Return the (X, Y) coordinate for the center point of the cell that contains the specified text.  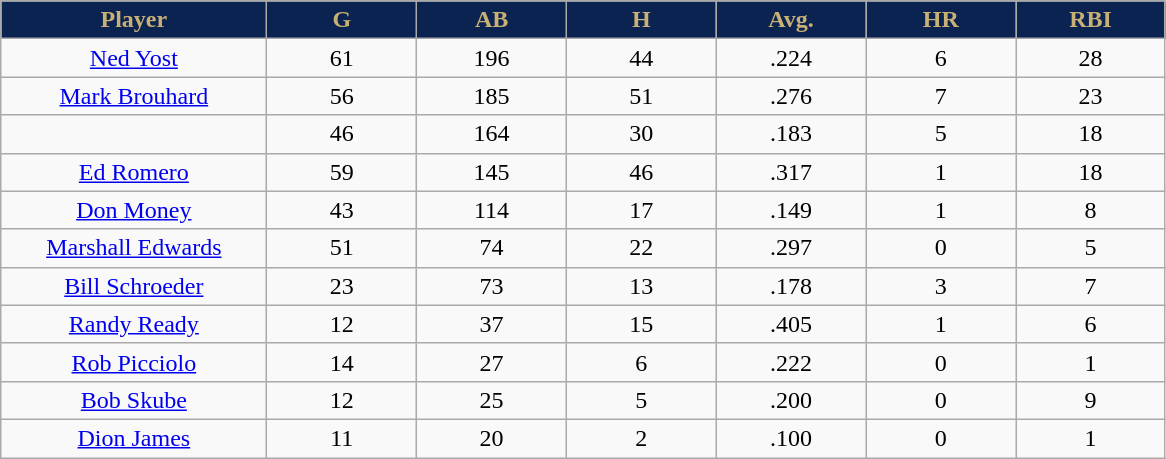
185 (492, 96)
HR (941, 20)
.297 (791, 248)
Player (134, 20)
37 (492, 324)
AB (492, 20)
20 (492, 438)
Bob Skube (134, 400)
H (641, 20)
164 (492, 134)
Rob Picciolo (134, 362)
9 (1091, 400)
3 (941, 286)
43 (342, 210)
Randy Ready (134, 324)
25 (492, 400)
.183 (791, 134)
Mark Brouhard (134, 96)
.149 (791, 210)
22 (641, 248)
Don Money (134, 210)
.405 (791, 324)
.222 (791, 362)
56 (342, 96)
.317 (791, 172)
61 (342, 58)
59 (342, 172)
.224 (791, 58)
17 (641, 210)
.276 (791, 96)
196 (492, 58)
Bill Schroeder (134, 286)
73 (492, 286)
RBI (1091, 20)
Dion James (134, 438)
114 (492, 210)
15 (641, 324)
13 (641, 286)
145 (492, 172)
8 (1091, 210)
27 (492, 362)
Avg. (791, 20)
.178 (791, 286)
Marshall Edwards (134, 248)
14 (342, 362)
44 (641, 58)
Ned Yost (134, 58)
G (342, 20)
74 (492, 248)
2 (641, 438)
11 (342, 438)
.200 (791, 400)
28 (1091, 58)
Ed Romero (134, 172)
.100 (791, 438)
30 (641, 134)
